Find where the given text appears and provide that cell's center as (X, Y) coordinate. 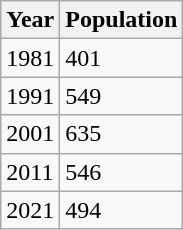
635 (122, 134)
494 (122, 210)
549 (122, 96)
2021 (30, 210)
Year (30, 20)
546 (122, 172)
1991 (30, 96)
401 (122, 58)
2011 (30, 172)
Population (122, 20)
2001 (30, 134)
1981 (30, 58)
